Detect which cell encompasses the target text, then output its [x, y] center coordinate. 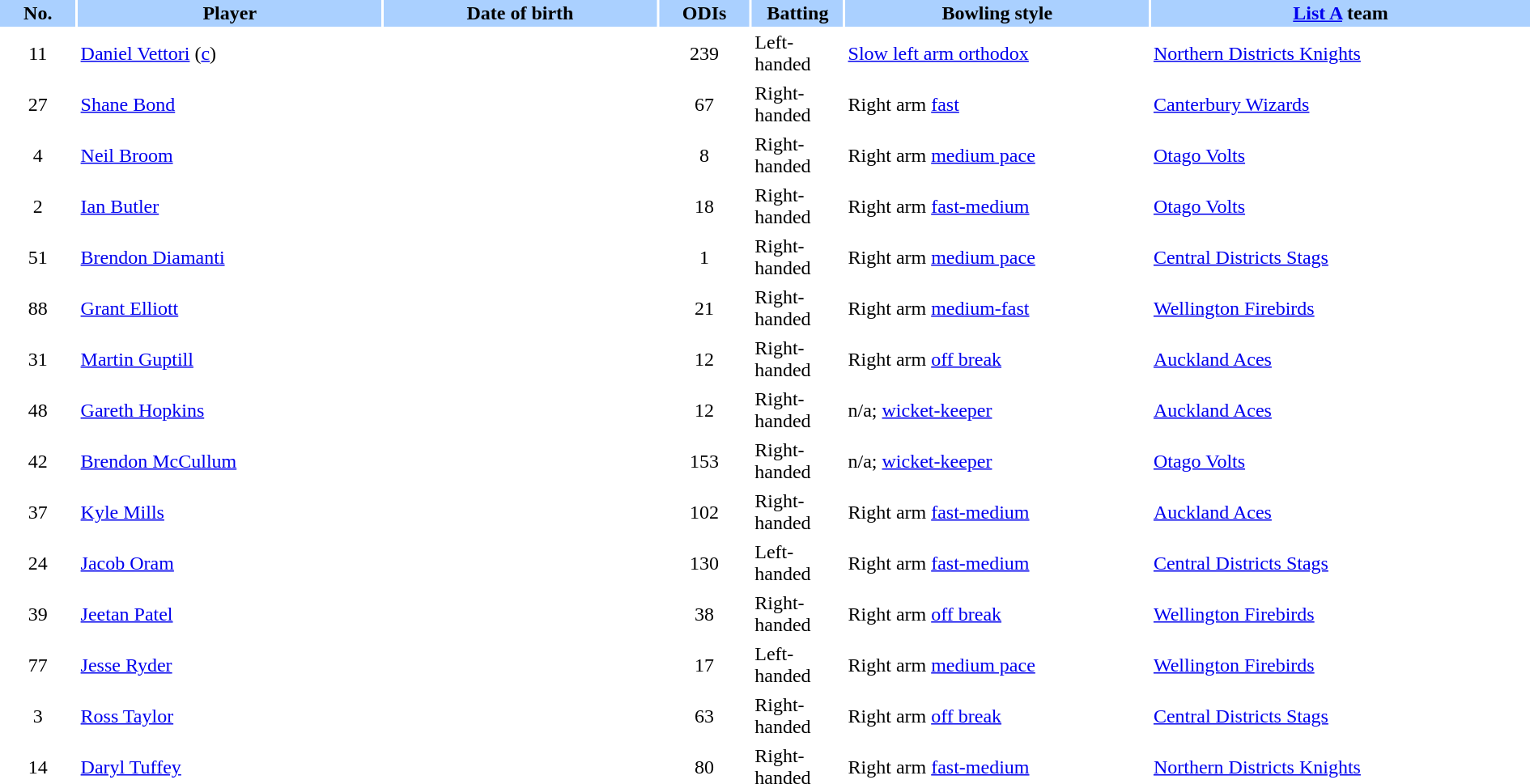
31 [38, 359]
67 [704, 104]
Grant Elliott [230, 308]
42 [38, 461]
17 [704, 665]
24 [38, 563]
Jesse Ryder [230, 665]
8 [704, 155]
Jacob Oram [230, 563]
51 [38, 257]
2 [38, 206]
Right arm fast [997, 104]
No. [38, 13]
Batting [797, 13]
130 [704, 563]
ODIs [704, 13]
Canterbury Wizards [1341, 104]
1 [704, 257]
Jeetan Patel [230, 614]
48 [38, 410]
Bowling style [997, 13]
Slow left arm orthodox [997, 53]
Brendon Diamanti [230, 257]
Player [230, 13]
Ross Taylor [230, 716]
Shane Bond [230, 104]
18 [704, 206]
38 [704, 614]
37 [38, 512]
88 [38, 308]
21 [704, 308]
102 [704, 512]
Ian Butler [230, 206]
Kyle Mills [230, 512]
27 [38, 104]
Brendon McCullum [230, 461]
239 [704, 53]
Right arm medium-fast [997, 308]
39 [38, 614]
63 [704, 716]
Martin Guptill [230, 359]
List A team [1341, 13]
Northern Districts Knights [1341, 53]
11 [38, 53]
153 [704, 461]
Gareth Hopkins [230, 410]
Neil Broom [230, 155]
77 [38, 665]
Date of birth [520, 13]
4 [38, 155]
3 [38, 716]
Daniel Vettori (c) [230, 53]
